Return [x, y] of the center of cell containing provided text 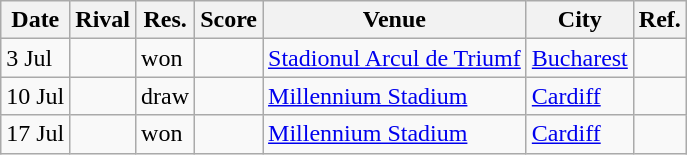
Ref. [660, 20]
Date [36, 20]
Venue [395, 20]
10 Jul [36, 96]
3 Jul [36, 58]
Score [229, 20]
City [580, 20]
Stadionul Arcul de Triumf [395, 58]
draw [166, 96]
Res. [166, 20]
17 Jul [36, 134]
Bucharest [580, 58]
Rival [103, 20]
